Identify which cell holds the provided text, then report its (x, y) central coordinate. 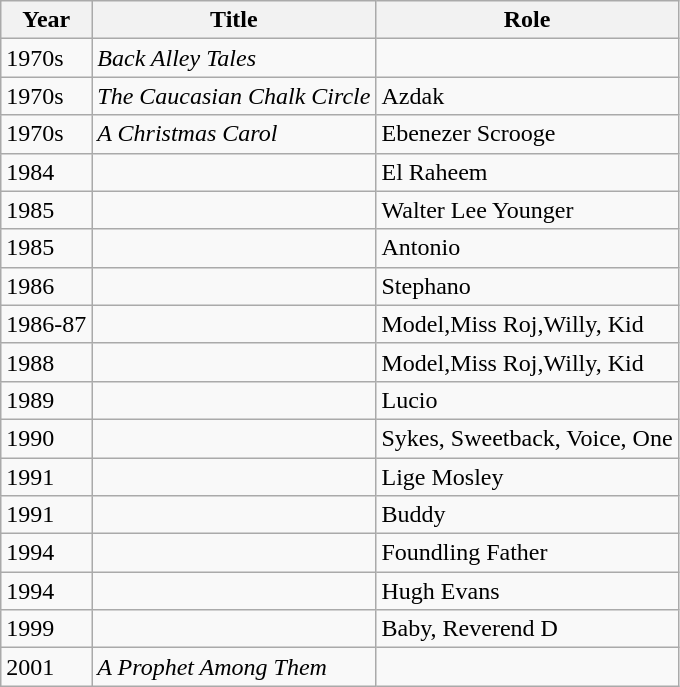
1986-87 (46, 324)
1999 (46, 629)
Foundling Father (527, 553)
Antonio (527, 248)
Lucio (527, 400)
1990 (46, 438)
Hugh Evans (527, 591)
The Caucasian Chalk Circle (234, 96)
Year (46, 20)
A Prophet Among Them (234, 667)
Role (527, 20)
Sykes, Sweetback, Voice, One (527, 438)
Lige Mosley (527, 477)
1986 (46, 286)
1988 (46, 362)
A Christmas Carol (234, 134)
Back Alley Tales (234, 58)
1984 (46, 172)
Walter Lee Younger (527, 210)
2001 (46, 667)
Ebenezer Scrooge (527, 134)
1989 (46, 400)
Azdak (527, 96)
Title (234, 20)
Stephano (527, 286)
El Raheem (527, 172)
Baby, Reverend D (527, 629)
Buddy (527, 515)
